Return [x, y] of the center of cell containing provided text 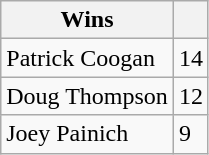
14 [190, 58]
Joey Painich [88, 134]
Patrick Coogan [88, 58]
12 [190, 96]
Wins [88, 20]
Doug Thompson [88, 96]
9 [190, 134]
